Scan for the cell matching the given text and deliver its (x, y) coordinate at center. 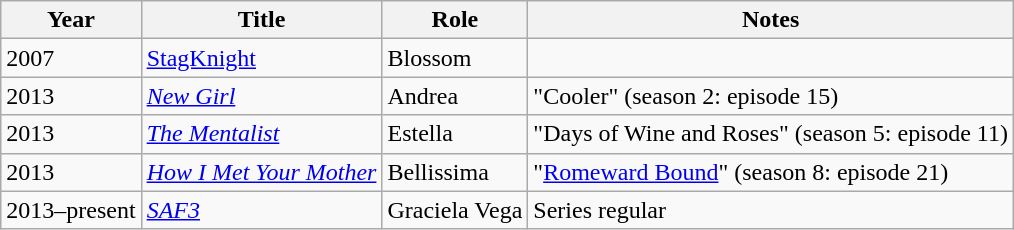
New Girl (262, 96)
StagKnight (262, 58)
SAF3 (262, 210)
The Mentalist (262, 134)
Title (262, 20)
2007 (71, 58)
Year (71, 20)
Bellissima (455, 172)
Role (455, 20)
"Romeward Bound" (season 8: episode 21) (771, 172)
Notes (771, 20)
Andrea (455, 96)
"Days of Wine and Roses" (season 5: episode 11) (771, 134)
How I Met Your Mother (262, 172)
Series regular (771, 210)
Blossom (455, 58)
Graciela Vega (455, 210)
2013–present (71, 210)
"Cooler" (season 2: episode 15) (771, 96)
Estella (455, 134)
